Detect which cell encompasses the target text, then output its (x, y) center coordinate. 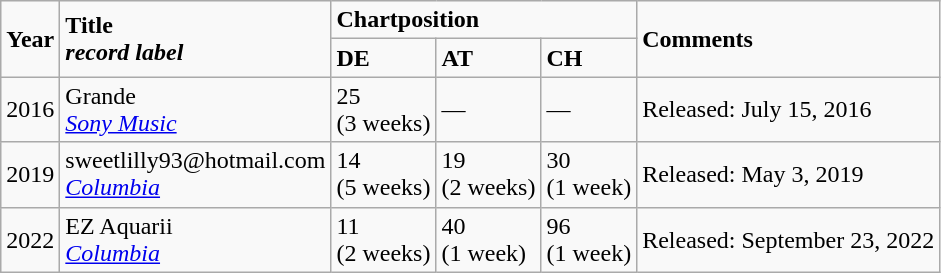
GrandeSony Music (196, 110)
14(5 weeks) (384, 174)
Released: September 23, 2022 (788, 240)
DE (384, 58)
2022 (30, 240)
30(1 week) (589, 174)
2019 (30, 174)
Released: July 15, 2016 (788, 110)
Released: May 3, 2019 (788, 174)
2016 (30, 110)
25(3 weeks) (384, 110)
CH (589, 58)
Comments (788, 39)
Chartposition (484, 20)
Titlerecord label (196, 39)
Year (30, 39)
EZ AquariiColumbia (196, 240)
AT (488, 58)
40(1 week) (488, 240)
19(2 weeks) (488, 174)
96(1 week) (589, 240)
sweetlilly93@hotmail.comColumbia (196, 174)
11(2 weeks) (384, 240)
